Detect which cell encompasses the target text, then output its [x, y] center coordinate. 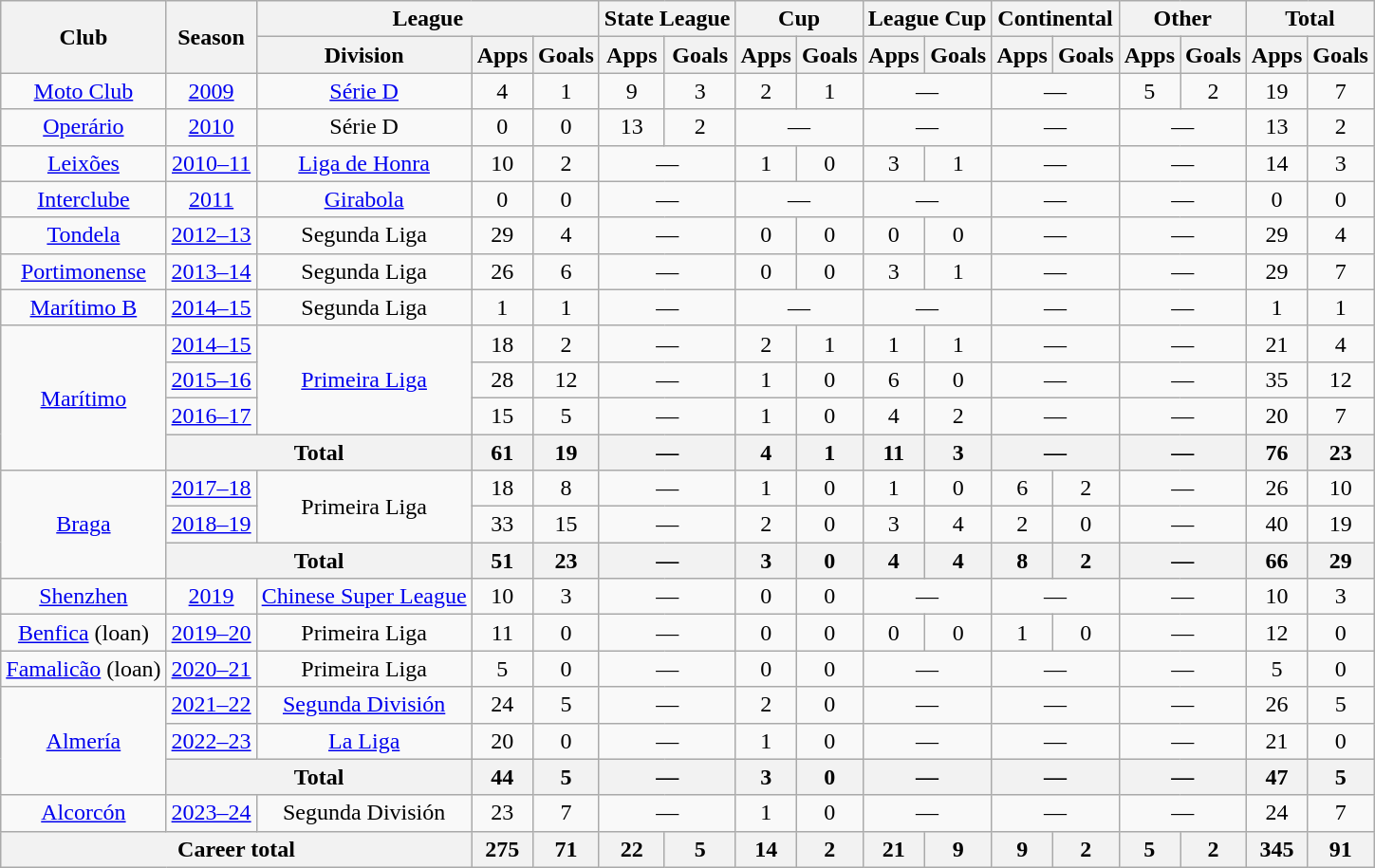
2009 [211, 91]
22 [632, 849]
Division [364, 55]
2021–22 [211, 705]
La Liga [364, 741]
35 [1276, 379]
2018–19 [211, 525]
275 [502, 849]
2010–11 [211, 163]
2015–16 [211, 379]
33 [502, 525]
Liga de Honra [364, 163]
Other [1182, 19]
91 [1341, 849]
Almería [84, 741]
Braga [84, 525]
Marítimo [84, 397]
2022–23 [211, 741]
66 [1276, 561]
Tondela [84, 235]
Alcorcón [84, 813]
40 [1276, 525]
Famalicão (loan) [84, 669]
Leixões [84, 163]
28 [502, 379]
76 [1276, 452]
61 [502, 452]
Marítimo B [84, 307]
2017–18 [211, 489]
2020–21 [211, 669]
Club [84, 37]
345 [1276, 849]
Girabola [364, 199]
2023–24 [211, 813]
2019–20 [211, 633]
2013–14 [211, 271]
Chinese Super League [364, 597]
51 [502, 561]
Interclube [84, 199]
2016–17 [211, 416]
Portimonense [84, 271]
League Cup [927, 19]
League [427, 19]
Continental [1055, 19]
2019 [211, 597]
2011 [211, 199]
State League [667, 19]
Moto Club [84, 91]
Career total [236, 849]
Operário [84, 127]
Shenzhen [84, 597]
2012–13 [211, 235]
Season [211, 37]
Benfica (loan) [84, 633]
71 [567, 849]
2010 [211, 127]
47 [1276, 777]
44 [502, 777]
Cup [799, 19]
